Scan for the cell matching the given text and deliver its (x, y) coordinate at center. 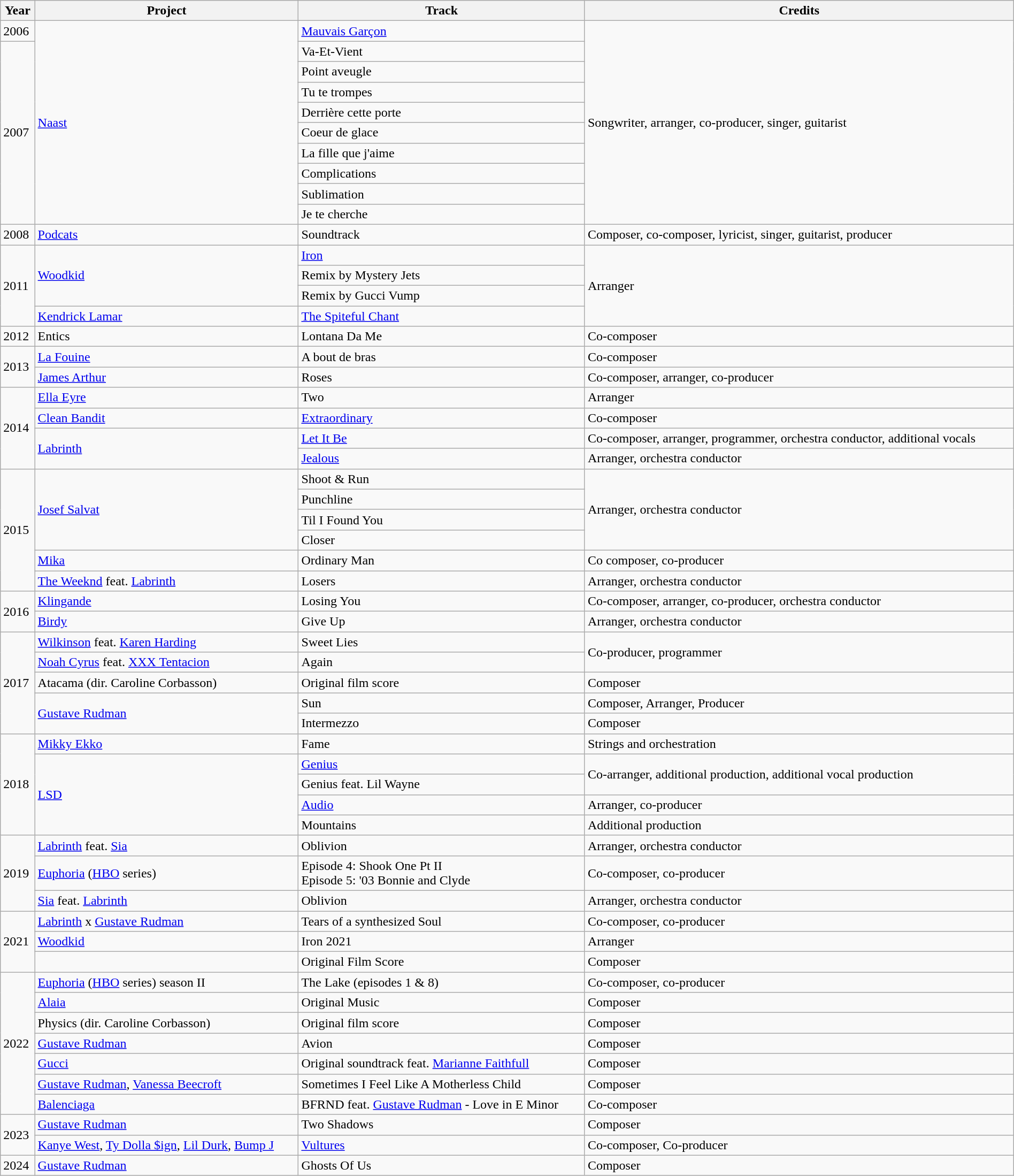
Balenciaga (167, 1104)
The Lake (episodes 1 & 8) (442, 982)
Atacama (dir. Caroline Corbasson) (167, 683)
Tu te trompes (442, 92)
2021 (18, 941)
Kanye West, Ty Dolla $ign, Lil Durk, Bump J (167, 1145)
Labrinth x Gustave Rudman (167, 921)
Losing You (442, 601)
Mauvais Garçon (442, 31)
2008 (18, 234)
Remix by Gucci Vump (442, 296)
Give Up (442, 622)
Lontana Da Me (442, 337)
Ella Eyre (167, 398)
Roses (442, 377)
Labrinth (167, 448)
Iron (442, 255)
Clean Bandit (167, 418)
2007 (18, 133)
2016 (18, 612)
Je te cherche (442, 214)
Genius feat. Lil Wayne (442, 784)
Euphoria (HBO series) (167, 873)
La Fouine (167, 357)
Mountains (442, 825)
A bout de bras (442, 357)
Co-producer, programmer (799, 652)
Physics (dir. Caroline Corbasson) (167, 1023)
2024 (18, 1165)
Kendrick Lamar (167, 316)
Strings and orchestration (799, 744)
Additional production (799, 825)
Two Shadows (442, 1125)
Co composer, co-producer (799, 560)
Gucci (167, 1064)
2019 (18, 873)
James Arthur (167, 377)
Josef Salvat (167, 509)
Sun (442, 703)
Extraordinary (442, 418)
2022 (18, 1043)
Again (442, 662)
Noah Cyrus feat. XXX Tentacion (167, 662)
Remix by Mystery Jets (442, 276)
Fame (442, 744)
Composer, co-composer, lyricist, singer, guitarist, producer (799, 234)
Project (167, 11)
Labrinth feat. Sia (167, 845)
Year (18, 11)
Co-arranger, additional production, additional vocal production (799, 774)
Derrière cette porte (442, 112)
Genius (442, 764)
Va-Et-Vient (442, 51)
Co-composer, arranger, co-producer (799, 377)
2012 (18, 337)
Songwriter, arranger, co-producer, singer, guitarist (799, 123)
Gustave Rudman, Vanessa Beecroft (167, 1084)
Closer (442, 540)
Co-composer, Co-producer (799, 1145)
Episode 4: Shook One Pt IIEpisode 5: '03 Bonnie and Clyde (442, 873)
La fille que j'aime (442, 153)
Shoot & Run (442, 479)
Original Film Score (442, 962)
Let It Be (442, 438)
Sia feat. Labrinth (167, 900)
Losers (442, 581)
2013 (18, 367)
Euphoria (HBO series) season II (167, 982)
Sweet Lies (442, 642)
Arranger, co-producer (799, 805)
BFRND feat. Gustave Rudman - Love in E Minor (442, 1104)
Intermezzo (442, 723)
Original Music (442, 1003)
Credits (799, 11)
Sublimation (442, 194)
Sometimes I Feel Like A Motherless Child (442, 1084)
Alaia (167, 1003)
LSD (167, 795)
2017 (18, 683)
Original soundtrack feat. Marianne Faithfull (442, 1064)
Ordinary Man (442, 560)
Co-composer, arranger, co-producer, orchestra conductor (799, 601)
2014 (18, 428)
Track (442, 11)
Avion (442, 1043)
Wilkinson feat. Karen Harding (167, 642)
Mikky Ekko (167, 744)
Ghosts Of Us (442, 1165)
Punchline (442, 499)
The Spiteful Chant (442, 316)
Jealous (442, 459)
2006 (18, 31)
Point aveugle (442, 72)
2018 (18, 784)
Podcats (167, 234)
2015 (18, 530)
2023 (18, 1135)
Iron 2021 (442, 942)
Mika (167, 560)
Til I Found You (442, 520)
Two (442, 398)
2011 (18, 286)
Co-composer, arranger, programmer, orchestra conductor, additional vocals (799, 438)
Complications (442, 173)
Vultures (442, 1145)
Composer, Arranger, Producer (799, 703)
Birdy (167, 622)
Entics (167, 337)
Tears of a synthesized Soul (442, 921)
Naast (167, 123)
The Weeknd feat. Labrinth (167, 581)
Klingande (167, 601)
Audio (442, 805)
Coeur de glace (442, 133)
Soundtrack (442, 234)
